Output the [X, Y] coordinate of the center of the cell containing the given text.  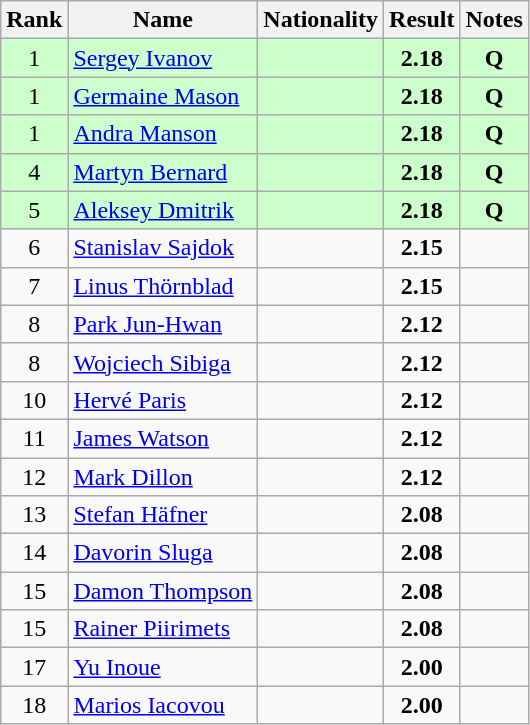
Aleksey Dmitrik [163, 210]
Damon Thompson [163, 591]
Yu Inoue [163, 667]
Rainer Piirimets [163, 629]
Andra Manson [163, 134]
Park Jun-Hwan [163, 324]
Rank [34, 20]
Nationality [321, 20]
Stefan Häfner [163, 515]
Name [163, 20]
14 [34, 553]
Davorin Sluga [163, 553]
18 [34, 705]
Germaine Mason [163, 96]
Sergey Ivanov [163, 58]
Stanislav Sajdok [163, 248]
Result [422, 20]
5 [34, 210]
Hervé Paris [163, 400]
Linus Thörnblad [163, 286]
Wojciech Sibiga [163, 362]
Marios Iacovou [163, 705]
17 [34, 667]
Mark Dillon [163, 477]
13 [34, 515]
James Watson [163, 438]
Martyn Bernard [163, 172]
6 [34, 248]
7 [34, 286]
10 [34, 400]
Notes [494, 20]
12 [34, 477]
11 [34, 438]
4 [34, 172]
